For the text-containing cell, return its midpoint in (X, Y) coordinate format. 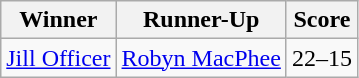
Score (322, 20)
Winner (58, 20)
Robyn MacPhee (201, 58)
Runner-Up (201, 20)
22–15 (322, 58)
Jill Officer (58, 58)
